Extract the (X, Y) coordinate from the center of the cell holding the provided text.  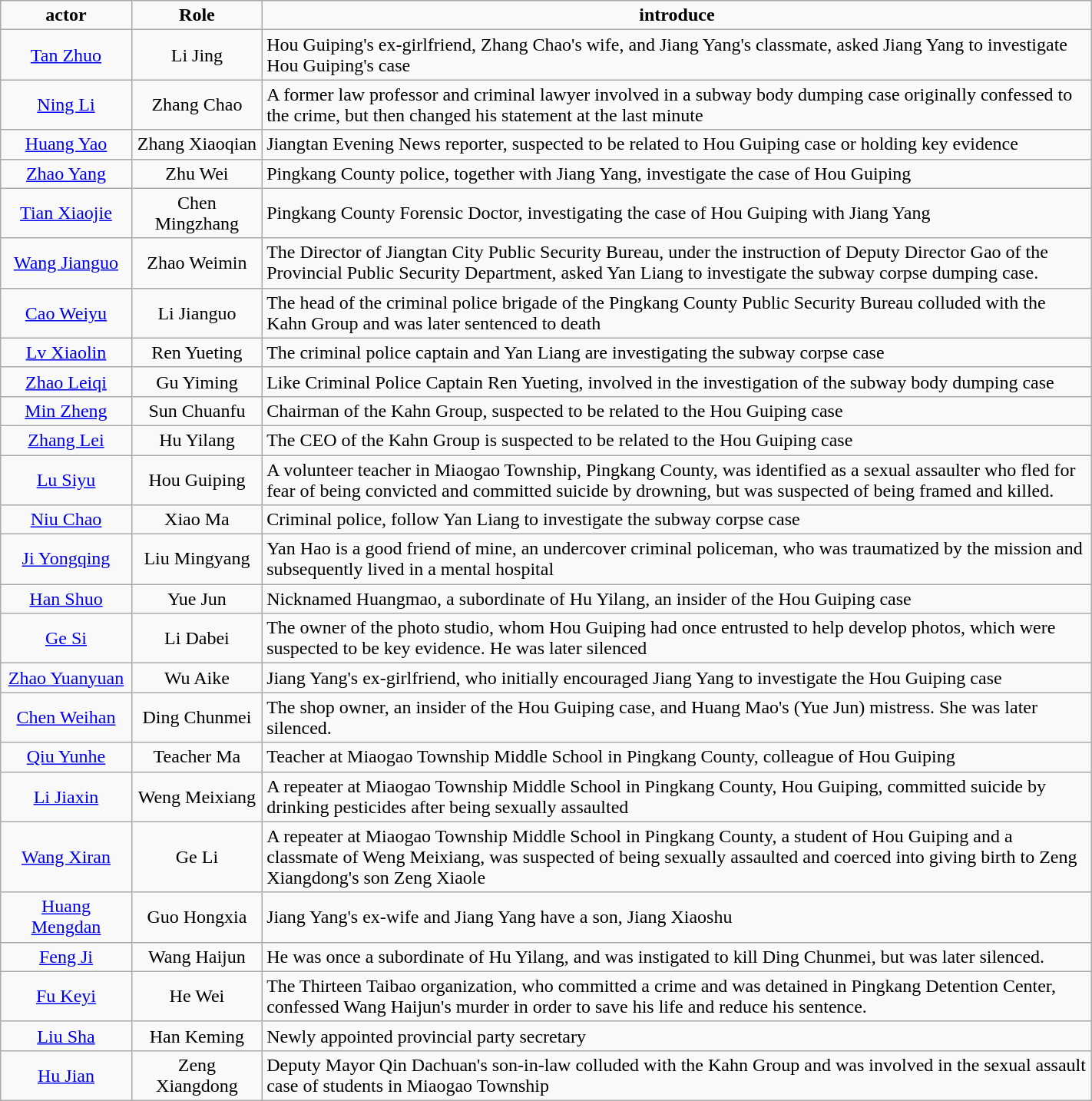
Qiu Yunhe (66, 757)
Gu Yiming (197, 382)
Cao Weiyu (66, 313)
Guo Hongxia (197, 917)
Teacher Ma (197, 757)
Zhao Weimin (197, 263)
Liu Sha (66, 1036)
The shop owner, an insider of the Hou Guiping case, and Huang Mao's (Yue Jun) mistress. She was later silenced. (677, 717)
Wu Aike (197, 678)
Ning Li (66, 104)
Wang Haijun (197, 957)
Ren Yueting (197, 352)
Zhao Yuanyuan (66, 678)
Zhao Leiqi (66, 382)
Zhao Yang (66, 174)
Xiao Ma (197, 520)
Chairman of the Kahn Group, suspected to be related to the Hou Guiping case (677, 411)
Weng Meixiang (197, 797)
Lv Xiaolin (66, 352)
Zhang Xiaoqian (197, 144)
Deputy Mayor Qin Dachuan's son-in-law colluded with the Kahn Group and was involved in the sexual assault case of students in Miaogao Township (677, 1075)
Ji Yongqing (66, 559)
Pingkang County Forensic Doctor, investigating the case of Hou Guiping with Jiang Yang (677, 213)
Li Dabei (197, 639)
Yue Jun (197, 599)
Feng Ji (66, 957)
A repeater at Miaogao Township Middle School in Pingkang County, Hou Guiping, committed suicide by drinking pesticides after being sexually assaulted (677, 797)
Ge Li (197, 857)
Zeng Xiangdong (197, 1075)
Newly appointed provincial party secretary (677, 1036)
The CEO of the Kahn Group is suspected to be related to the Hou Guiping case (677, 440)
Criminal police, follow Yan Liang to investigate the subway corpse case (677, 520)
He Wei (197, 997)
Hu Jian (66, 1075)
actor (66, 15)
Role (197, 15)
He was once a subordinate of Hu Yilang, and was instigated to kill Ding Chunmei, but was later silenced. (677, 957)
Niu Chao (66, 520)
Tan Zhuo (66, 55)
Han Shuo (66, 599)
Teacher at Miaogao Township Middle School in Pingkang County, colleague of Hou Guiping (677, 757)
Liu Mingyang (197, 559)
Sun Chuanfu (197, 411)
Jiang Yang's ex-wife and Jiang Yang have a son, Jiang Xiaoshu (677, 917)
The criminal police captain and Yan Liang are investigating the subway corpse case (677, 352)
Ge Si (66, 639)
Hou Guiping's ex-girlfriend, Zhang Chao's wife, and Jiang Yang's classmate, asked Jiang Yang to investigate Hou Guiping's case (677, 55)
Huang Mengdan (66, 917)
Hou Guiping (197, 479)
Jiangtan Evening News reporter, suspected to be related to Hou Guiping case or holding key evidence (677, 144)
Like Criminal Police Captain Ren Yueting, involved in the investigation of the subway body dumping case (677, 382)
The head of the criminal police brigade of the Pingkang County Public Security Bureau colluded with the Kahn Group and was later sentenced to death (677, 313)
Chen Weihan (66, 717)
Huang Yao (66, 144)
Han Keming (197, 1036)
Li Jiaxin (66, 797)
Fu Keyi (66, 997)
Li Jing (197, 55)
Li Jianguo (197, 313)
Jiang Yang's ex-girlfriend, who initially encouraged Jiang Yang to investigate the Hou Guiping case (677, 678)
Wang Xiran (66, 857)
Zhang Chao (197, 104)
Yan Hao is a good friend of mine, an undercover criminal policeman, who was traumatized by the mission and subsequently lived in a mental hospital (677, 559)
Nicknamed Huangmao, a subordinate of Hu Yilang, an insider of the Hou Guiping case (677, 599)
Hu Yilang (197, 440)
Lu Siyu (66, 479)
Min Zheng (66, 411)
Wang Jianguo (66, 263)
Tian Xiaojie (66, 213)
Pingkang County police, together with Jiang Yang, investigate the case of Hou Guiping (677, 174)
introduce (677, 15)
Ding Chunmei (197, 717)
Zhang Lei (66, 440)
Zhu Wei (197, 174)
Chen Mingzhang (197, 213)
